Pinpoint the cell where the given text exists, returning its (X, Y) midpoint coordinate. 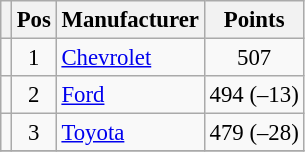
Manufacturer (130, 20)
Ford (130, 95)
1 (34, 58)
Chevrolet (130, 58)
2 (34, 95)
479 (–28) (254, 133)
Pos (34, 20)
494 (–13) (254, 95)
507 (254, 58)
Toyota (130, 133)
3 (34, 133)
Points (254, 20)
